For the text-containing cell, return its midpoint in [X, Y] coordinate format. 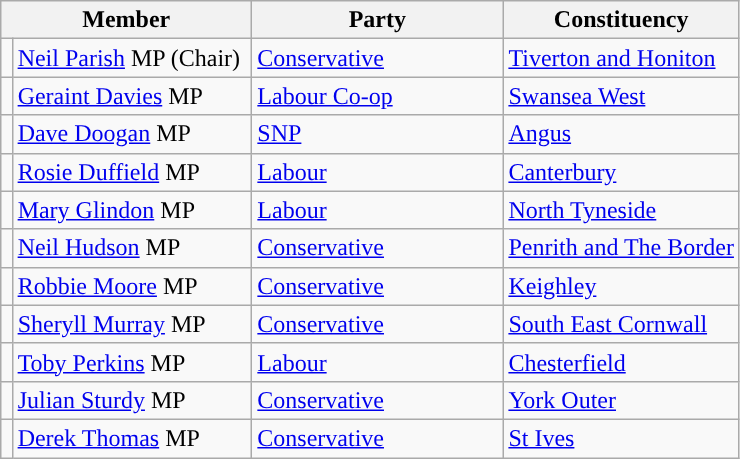
Tiverton and Honiton [622, 58]
Party [378, 20]
Robbie Moore MP [132, 286]
Toby Perkins MP [132, 362]
St Ives [622, 438]
Swansea West [622, 96]
Keighley [622, 286]
Constituency [622, 20]
Sheryll Murray MP [132, 324]
Penrith and The Border [622, 248]
Neil Parish MP (Chair) [132, 58]
Derek Thomas MP [132, 438]
South East Cornwall [622, 324]
York Outer [622, 400]
North Tyneside [622, 210]
Julian Sturdy MP [132, 400]
Canterbury [622, 172]
Angus [622, 134]
SNP [378, 134]
Neil Hudson MP [132, 248]
Geraint Davies MP [132, 96]
Dave Doogan MP [132, 134]
Chesterfield [622, 362]
Rosie Duffield MP [132, 172]
Mary Glindon MP [132, 210]
Labour Co-op [378, 96]
Member [126, 20]
